Return [X, Y] of the center of cell containing provided text 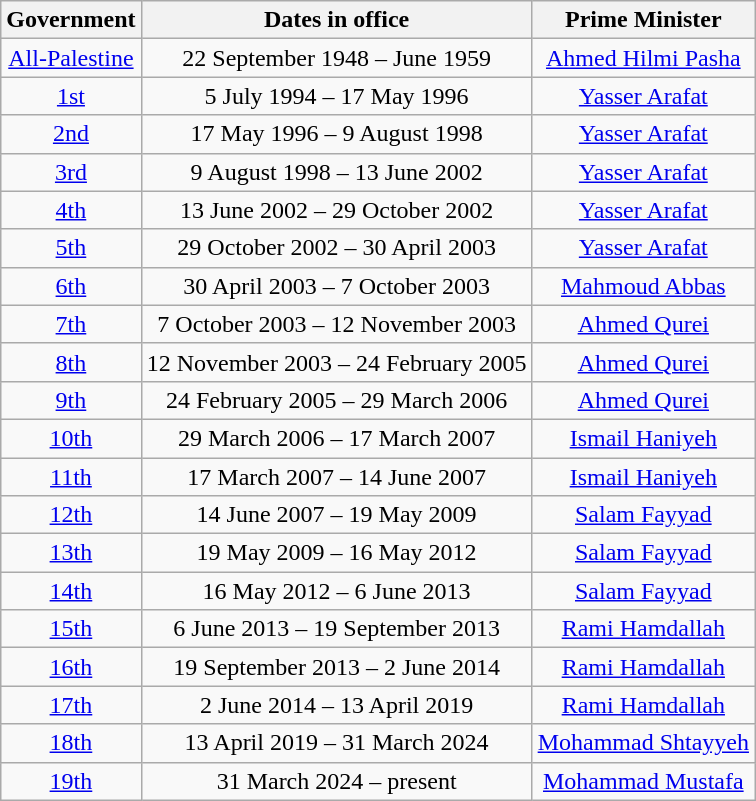
All-Palestine [71, 58]
5th [71, 248]
19th [71, 781]
18th [71, 743]
Ahmed Hilmi Pasha [643, 58]
17 May 1996 – 9 August 1998 [336, 134]
29 October 2002 – 30 April 2003 [336, 248]
22 September 1948 – June 1959 [336, 58]
4th [71, 210]
2 June 2014 – 13 April 2019 [336, 705]
13th [71, 553]
Prime Minister [643, 20]
14th [71, 591]
15th [71, 629]
5 July 1994 – 17 May 1996 [336, 96]
13 June 2002 – 29 October 2002 [336, 210]
17 March 2007 – 14 June 2007 [336, 477]
30 April 2003 – 7 October 2003 [336, 286]
7th [71, 324]
Mohammad Shtayyeh [643, 743]
10th [71, 438]
Mahmoud Abbas [643, 286]
9 August 1998 – 13 June 2002 [336, 172]
24 February 2005 – 29 March 2006 [336, 400]
17th [71, 705]
19 September 2013 – 2 June 2014 [336, 667]
8th [71, 362]
13 April 2019 – 31 March 2024 [336, 743]
16 May 2012 – 6 June 2013 [336, 591]
9th [71, 400]
19 May 2009 – 16 May 2012 [336, 553]
7 October 2003 – 12 November 2003 [336, 324]
2nd [71, 134]
16th [71, 667]
Mohammad Mustafa [643, 781]
29 March 2006 – 17 March 2007 [336, 438]
6th [71, 286]
Dates in office [336, 20]
12 November 2003 – 24 February 2005 [336, 362]
3rd [71, 172]
11th [71, 477]
12th [71, 515]
31 March 2024 – present [336, 781]
14 June 2007 – 19 May 2009 [336, 515]
6 June 2013 – 19 September 2013 [336, 629]
Government [71, 20]
1st [71, 96]
